Output the [X, Y] coordinate of the center of the cell containing the given text.  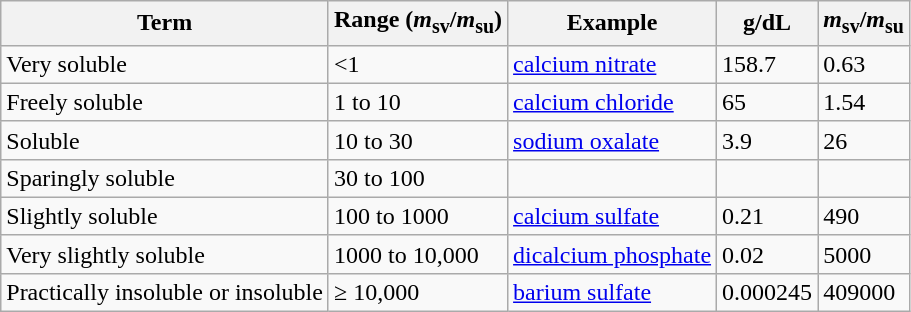
0.21 [768, 216]
30 to 100 [418, 178]
409000 [864, 292]
Example [612, 23]
Slightly soluble [165, 216]
26 [864, 140]
490 [864, 216]
1000 to 10,000 [418, 254]
g/dL [768, 23]
calcium chloride [612, 102]
calcium nitrate [612, 64]
Freely soluble [165, 102]
1 to 10 [418, 102]
≥ 10,000 [418, 292]
Soluble [165, 140]
5000 [864, 254]
100 to 1000 [418, 216]
Very soluble [165, 64]
Sparingly soluble [165, 178]
65 [768, 102]
msv/msu [864, 23]
sodium oxalate [612, 140]
0.000245 [768, 292]
1.54 [864, 102]
Practically insoluble or insoluble [165, 292]
Very slightly soluble [165, 254]
0.63 [864, 64]
calcium sulfate [612, 216]
barium sulfate [612, 292]
dicalcium phosphate [612, 254]
0.02 [768, 254]
Range (msv/msu) [418, 23]
3.9 [768, 140]
10 to 30 [418, 140]
Term [165, 23]
158.7 [768, 64]
<1 [418, 64]
